Scan for the cell matching the given text and deliver its [x, y] coordinate at center. 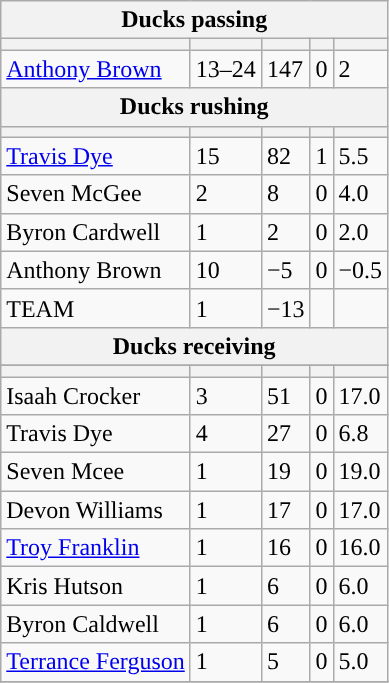
5 [286, 662]
Ducks passing [194, 20]
2.0 [360, 232]
16 [286, 548]
Byron Caldwell [96, 624]
Ducks receiving [194, 346]
−5 [286, 270]
Terrance Ferguson [96, 662]
6.8 [360, 434]
16.0 [360, 548]
19.0 [360, 472]
TEAM [96, 308]
Seven Mcee [96, 472]
3 [226, 395]
5.0 [360, 662]
5.5 [360, 156]
4.0 [360, 194]
Seven McGee [96, 194]
Byron Cardwell [96, 232]
51 [286, 395]
17 [286, 510]
10 [226, 270]
Ducks rushing [194, 107]
4 [226, 434]
82 [286, 156]
Devon Williams [96, 510]
Isaah Crocker [96, 395]
15 [226, 156]
Troy Franklin [96, 548]
8 [286, 194]
Kris Hutson [96, 586]
13–24 [226, 69]
27 [286, 434]
19 [286, 472]
−0.5 [360, 270]
147 [286, 69]
−13 [286, 308]
